Identify which cell holds the provided text, then report its [x, y] central coordinate. 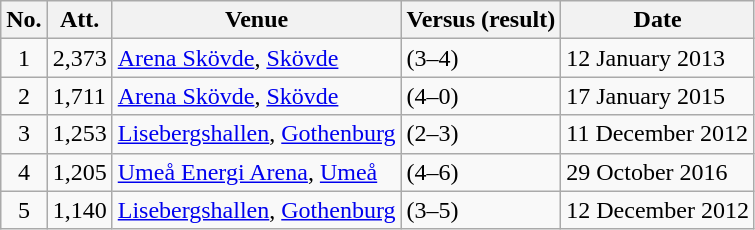
1,711 [80, 96]
1,205 [80, 172]
(2–3) [481, 134]
Umeå Energi Arena, Umeå [256, 172]
11 December 2012 [658, 134]
12 January 2013 [658, 58]
Versus (result) [481, 20]
1 [24, 58]
2 [24, 96]
3 [24, 134]
(4–6) [481, 172]
4 [24, 172]
(3–5) [481, 210]
17 January 2015 [658, 96]
Date [658, 20]
Venue [256, 20]
Att. [80, 20]
(3–4) [481, 58]
1,253 [80, 134]
(4–0) [481, 96]
2,373 [80, 58]
No. [24, 20]
29 October 2016 [658, 172]
12 December 2012 [658, 210]
1,140 [80, 210]
5 [24, 210]
